Find where the given text appears and provide that cell's center as (X, Y) coordinate. 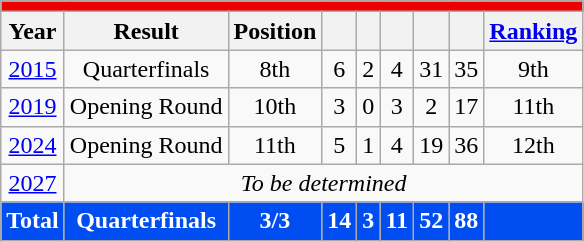
Position (275, 31)
3/3 (275, 221)
2024 (33, 145)
35 (466, 69)
19 (432, 145)
52 (432, 221)
6 (340, 69)
17 (466, 107)
9th (534, 69)
1 (368, 145)
11 (397, 221)
Result (146, 31)
2019 (33, 107)
5 (340, 145)
10th (275, 107)
12th (534, 145)
2027 (33, 183)
31 (432, 69)
14 (340, 221)
Year (33, 31)
0 (368, 107)
88 (466, 221)
Total (33, 221)
8th (275, 69)
36 (466, 145)
To be determined (324, 183)
2015 (33, 69)
Ranking (534, 31)
